Locate the cell with the specified text and output its [X, Y] center coordinate. 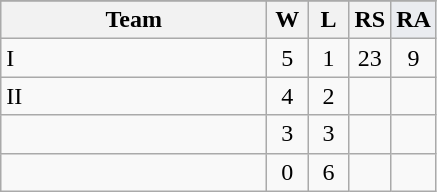
9 [414, 58]
2 [328, 96]
4 [288, 96]
I [134, 58]
Team [134, 20]
6 [328, 172]
RS [370, 20]
0 [288, 172]
23 [370, 58]
II [134, 96]
W [288, 20]
L [328, 20]
RA [414, 20]
1 [328, 58]
5 [288, 58]
